Provide the (X, Y) coordinate of the cell's center where the given text is located.  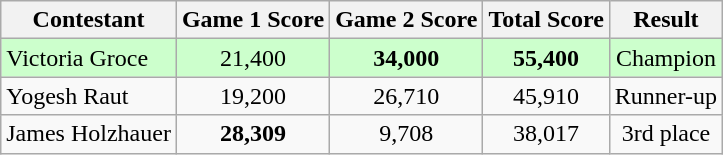
Result (666, 20)
Yogesh Raut (89, 96)
28,309 (252, 134)
Game 2 Score (406, 20)
55,400 (546, 58)
Total Score (546, 20)
19,200 (252, 96)
9,708 (406, 134)
38,017 (546, 134)
James Holzhauer (89, 134)
Runner-up (666, 96)
21,400 (252, 58)
Champion (666, 58)
26,710 (406, 96)
34,000 (406, 58)
Contestant (89, 20)
45,910 (546, 96)
Victoria Groce (89, 58)
Game 1 Score (252, 20)
3rd place (666, 134)
